Output the [x, y] coordinate of the center of the cell containing the given text.  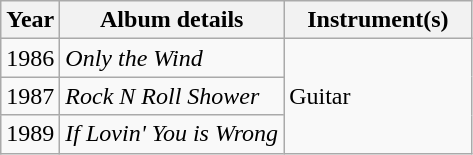
Rock N Roll Shower [172, 96]
Album details [172, 20]
1987 [30, 96]
Guitar [378, 96]
Year [30, 20]
1989 [30, 134]
Instrument(s) [378, 20]
Only the Wind [172, 58]
If Lovin' You is Wrong [172, 134]
1986 [30, 58]
